For the text-containing cell, return its midpoint in (X, Y) coordinate format. 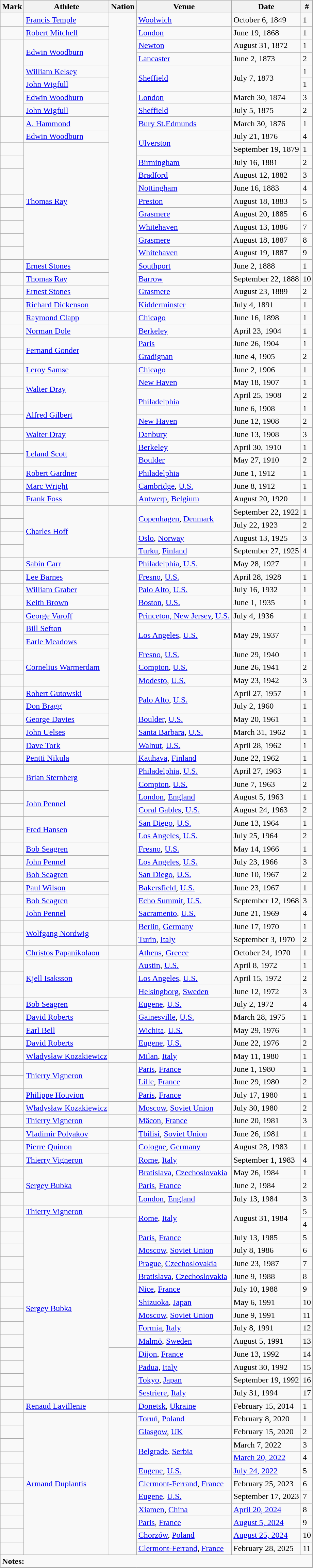
August 19, 1887 (266, 253)
May 23, 1942 (266, 680)
April 27, 1957 (266, 693)
June 12, 1972 (266, 991)
July 13, 1985 (266, 1238)
April 30, 1910 (266, 447)
Kauhava, Finland (184, 758)
15 (307, 1367)
August 31, 1872 (266, 46)
June 13, 1992 (266, 1354)
Boulder, U.S. (184, 719)
June 13, 1908 (266, 434)
Belgrade, Serbia (184, 1451)
Tbilisi, Soviet Union (184, 1134)
Dijon, France (184, 1354)
Norman Dole (66, 330)
Richard Dickenson (66, 305)
June 1, 1935 (266, 603)
Gainesville, U.S. (184, 1017)
September 22, 1922 (266, 512)
February 15, 2020 (266, 1432)
July 22, 1923 (266, 525)
Woolwich (184, 20)
April 28, 1962 (266, 745)
Wichita, U.S. (184, 1030)
August 31, 1984 (266, 1218)
August 5, 1991 (266, 1341)
Shizuoka, Japan (184, 1302)
John Uelses (66, 732)
February 28, 2025 (266, 1548)
Mark (12, 7)
August 25, 2024 (266, 1535)
August 18, 1887 (266, 240)
Armand Duplantis (66, 1484)
Echo Summit, U.S. (184, 901)
June 22, 1976 (266, 1043)
June 2, 1984 (266, 1185)
May 29, 1937 (266, 635)
August 24, 1963 (266, 810)
July 8, 1991 (266, 1328)
Nice, France (184, 1289)
Cologne, Germany (184, 1147)
June 16, 1883 (266, 188)
Sestriere, Italy (184, 1393)
Cambridge, U.S. (184, 486)
16 (307, 1380)
Earle Meadows (66, 642)
Leroy Samse (66, 369)
Fernand Gonder (66, 350)
Philippe Houvion (66, 1095)
September 3, 1970 (266, 939)
Turin, Italy (184, 939)
Earl Bell (66, 1030)
July 13, 1984 (266, 1198)
Birmingham (184, 162)
Malmö, Sweden (184, 1341)
June 21, 1969 (266, 914)
Kjell Isaksson (66, 978)
Sacramento, U.S. (184, 914)
March 7, 2022 (266, 1445)
July 25, 1964 (266, 836)
August 12, 1882 (266, 175)
Nottingham (184, 188)
July 17, 1980 (266, 1095)
Francis Temple (66, 20)
June 20, 1981 (266, 1121)
Dave Tork (66, 745)
February 15, 2014 (266, 1406)
Nation (123, 7)
July 8, 1986 (266, 1250)
Oslo, Norway (184, 538)
Wolfgang Nordwig (66, 933)
Bradford (184, 175)
Fred Hansen (66, 829)
February 25, 2023 (266, 1484)
Frank Foss (66, 499)
April 27, 1963 (266, 771)
July 4, 1891 (266, 305)
Sabin Carr (66, 564)
July 24, 2022 (266, 1471)
July 23, 1966 (266, 862)
October 24, 1970 (266, 952)
Lille, France (184, 1082)
June 7, 1963 (266, 784)
September 19, 1879 (266, 149)
Austin, U.S. (184, 965)
June 22, 1962 (266, 758)
Robert Mitchell (66, 33)
May 6, 1991 (266, 1302)
Vladimir Polyakov (66, 1134)
Modesto, U.S. (184, 680)
Robert Gardner (66, 473)
June 10, 1967 (266, 875)
Chorzów, Poland (184, 1535)
March 30, 1874 (266, 97)
June 26, 1904 (266, 343)
May 27, 1910 (266, 460)
July 2, 1972 (266, 1004)
June 4, 1905 (266, 356)
Antwerp, Belgium (184, 499)
Date (266, 7)
12 (307, 1328)
April 25, 1908 (266, 395)
Pentti Nikula (66, 758)
March 31, 1962 (266, 732)
14 (307, 1354)
June 1, 1912 (266, 473)
Mâcon, France (184, 1121)
George Varoff (66, 616)
August 20, 1920 (266, 499)
Marc Wright (66, 486)
July 16, 1881 (266, 162)
August 30, 1992 (266, 1367)
July 16, 1932 (266, 590)
13 (307, 1341)
Walnut, U.S. (184, 745)
July 31, 1994 (266, 1393)
August 13, 1925 (266, 538)
Don Bragg (66, 706)
Athens, Greece (184, 952)
Formia, Italy (184, 1328)
Renaud Lavillenie (66, 1406)
April 23, 1904 (266, 330)
March 30, 1876 (266, 123)
17 (307, 1393)
June 26, 1941 (266, 667)
June 6, 1908 (266, 408)
June 26, 1981 (266, 1134)
July 21, 1876 (266, 136)
June 19, 1868 (266, 33)
May 26, 1984 (266, 1173)
Bakersfield, U.S. (184, 888)
June 2, 1888 (266, 266)
Christos Papanikolaou (66, 952)
Raymond Clapp (66, 318)
June 1, 1980 (266, 1069)
Glasgow, UK (184, 1432)
August 28, 1983 (266, 1147)
June 2, 1873 (266, 59)
Prague, Czechoslovakia (184, 1263)
Turku, Finland (184, 551)
Helsingborg, Sweden (184, 991)
Bill Sefton (66, 629)
May 14, 1966 (266, 849)
Tokyo, Japan (184, 1380)
August 23, 1889 (266, 292)
March 20, 2022 (266, 1458)
Brian Sternberg (66, 777)
April 15, 1972 (266, 978)
Cornelius Warmerdam (66, 667)
Athlete (66, 7)
Pierre Quinon (66, 1147)
April 20, 2024 (266, 1509)
Notes: (156, 1561)
September 22, 1888 (266, 279)
Bury St.Edmunds (184, 123)
Paul Wilson (66, 888)
Lancaster (184, 59)
September 12, 1968 (266, 901)
Paris (184, 343)
October 6, 1849 (266, 20)
August 5, 1963 (266, 797)
A. Hammond (66, 123)
Santa Barbara, U.S. (184, 732)
June 12, 1908 (266, 421)
June 29, 1940 (266, 654)
August 5, 2024 (266, 1522)
August 18, 1883 (266, 201)
June 13, 1964 (266, 823)
September 27, 1925 (266, 551)
Padua, Italy (184, 1367)
June 23, 1967 (266, 888)
Robert Gutowski (66, 693)
Boston, U.S. (184, 603)
Danbury (184, 434)
July 5, 1875 (266, 110)
September 17, 2023 (266, 1497)
Venue (184, 7)
May 18, 1907 (266, 383)
June 29, 1980 (266, 1082)
Boulder (184, 460)
William Kelsey (66, 71)
Leland Scott (66, 454)
Preston (184, 201)
February 8, 2020 (266, 1419)
July 10, 1988 (266, 1289)
Toruń, Poland (184, 1419)
May 28, 1927 (266, 564)
May 29, 1976 (266, 1030)
March 28, 1975 (266, 1017)
Charles Hoff (66, 531)
Ulverston (184, 143)
July 4, 1936 (266, 616)
Coral Gables, U.S. (184, 810)
June 23, 1987 (266, 1263)
September 1, 1983 (266, 1160)
Berlin, Germany (184, 926)
Keith Brown (66, 603)
Copenhagen, Denmark (184, 518)
Newton (184, 46)
August 20, 1885 (266, 214)
July 7, 1873 (266, 78)
Alfred Gilbert (66, 415)
June 17, 1970 (266, 926)
George Davies (66, 719)
Southport (184, 266)
June 2, 1906 (266, 369)
August 13, 1886 (266, 227)
June 9, 1988 (266, 1276)
July 30, 1980 (266, 1108)
Kidderminster (184, 305)
July 2, 1960 (266, 706)
Barrow (184, 279)
May 11, 1980 (266, 1056)
June 9, 1991 (266, 1315)
June 16, 1898 (266, 318)
April 28, 1928 (266, 577)
June 8, 1912 (266, 486)
Lee Barnes (66, 577)
September 19, 1992 (266, 1380)
William Graber (66, 590)
Gradignan (184, 356)
May 20, 1961 (266, 719)
Xiamen, China (184, 1509)
Princeton, New Jersey, U.S. (184, 616)
April 8, 1972 (266, 965)
# (307, 7)
Milan, Italy (184, 1056)
Donetsk, Ukraine (184, 1406)
